Search for the cell housing the specified text and yield its (x, y) center coordinate. 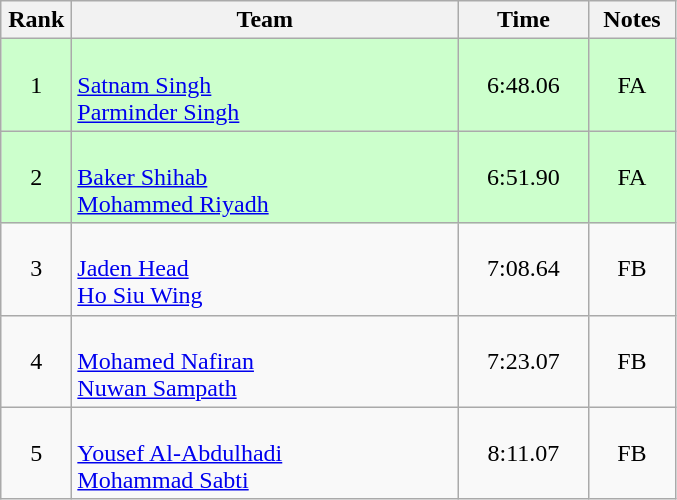
Notes (632, 20)
Satnam SinghParminder Singh (265, 85)
Team (265, 20)
7:08.64 (524, 269)
Baker ShihabMohammed Riyadh (265, 177)
6:48.06 (524, 85)
7:23.07 (524, 361)
2 (36, 177)
1 (36, 85)
Yousef Al-AbdulhadiMohammad Sabti (265, 453)
4 (36, 361)
Mohamed NafiranNuwan Sampath (265, 361)
Rank (36, 20)
3 (36, 269)
Jaden HeadHo Siu Wing (265, 269)
8:11.07 (524, 453)
6:51.90 (524, 177)
Time (524, 20)
5 (36, 453)
